For the text-containing cell, return its midpoint in (X, Y) coordinate format. 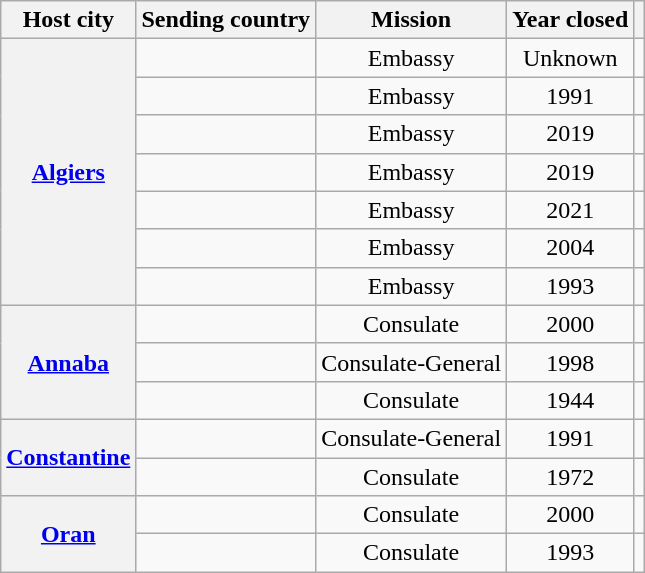
Constantine (68, 457)
Mission (412, 20)
Algiers (68, 172)
2004 (570, 248)
Unknown (570, 58)
1944 (570, 400)
Year closed (570, 20)
2021 (570, 210)
Oran (68, 534)
Sending country (226, 20)
Host city (68, 20)
1998 (570, 362)
Annaba (68, 362)
1972 (570, 477)
